Output the [x, y] coordinate of the center of the cell containing the given text.  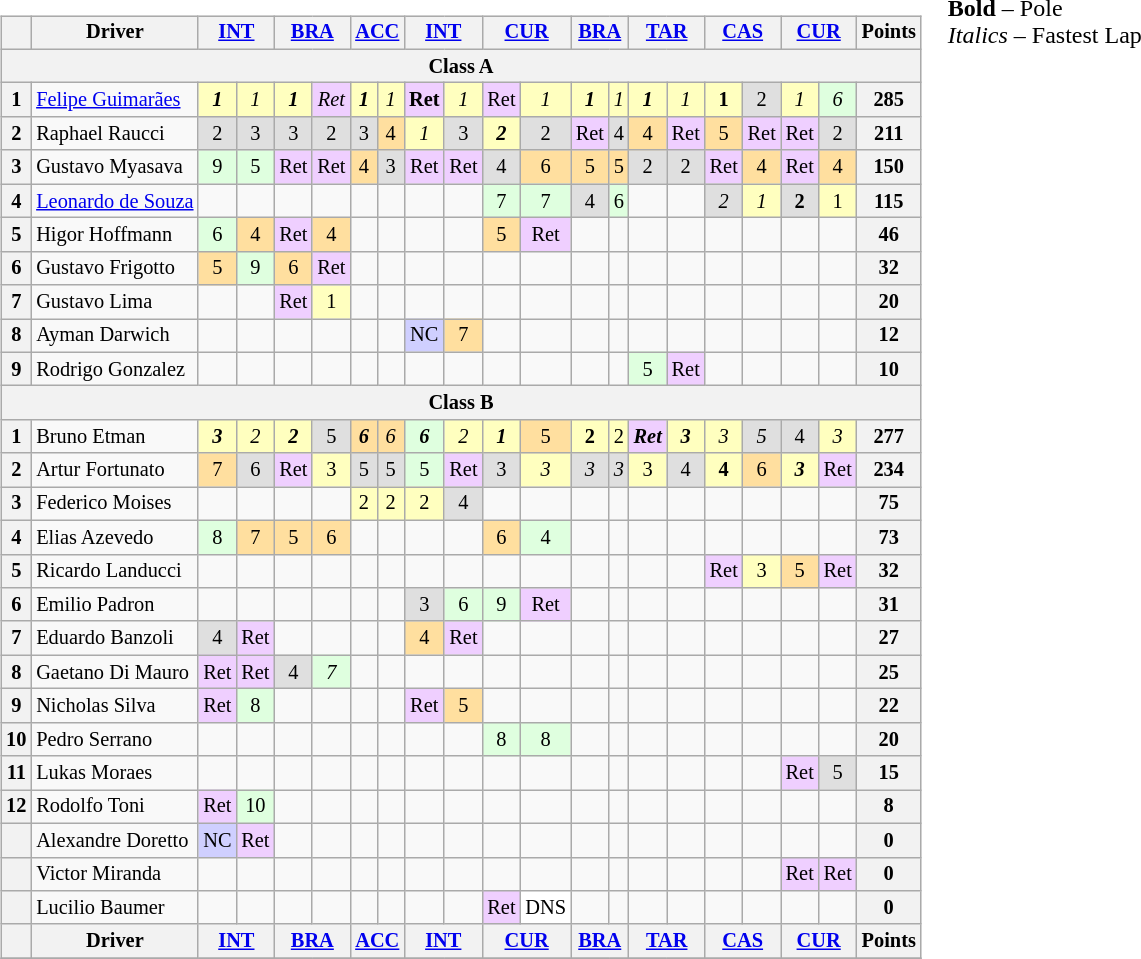
Gaetano Di Mauro [114, 672]
Gustavo Frigotto [114, 268]
Felipe Guimarães [114, 100]
Victor Miranda [114, 874]
Pedro Serrano [114, 739]
Lukas Moraes [114, 773]
Federico Moises [114, 504]
11 [16, 773]
Leonardo de Souza [114, 201]
DNS [545, 908]
Elias Azevedo [114, 537]
Class A [460, 66]
75 [889, 504]
Eduardo Banzoli [114, 638]
211 [889, 134]
31 [889, 605]
285 [889, 100]
Nicholas Silva [114, 706]
Class B [460, 403]
Ricardo Landucci [114, 571]
Bruno Etman [114, 437]
22 [889, 706]
Rodolfo Toni [114, 807]
277 [889, 437]
Lucilio Baumer [114, 908]
Ayman Darwich [114, 336]
15 [889, 773]
46 [889, 235]
150 [889, 167]
Rodrigo Gonzalez [114, 369]
Gustavo Myasava [114, 167]
Emilio Padron [114, 605]
234 [889, 470]
25 [889, 672]
27 [889, 638]
Artur Fortunato [114, 470]
Gustavo Lima [114, 302]
Raphael Raucci [114, 134]
Higor Hoffmann [114, 235]
Alexandre Doretto [114, 840]
73 [889, 537]
115 [889, 201]
